Extract the (x, y) coordinate from the center of the cell holding the provided text.  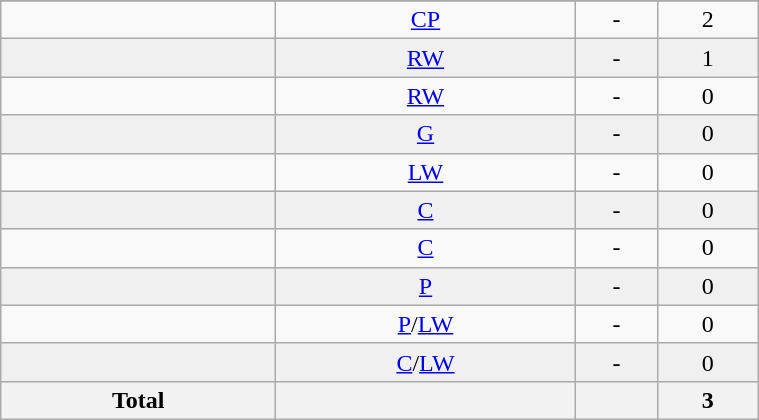
3 (708, 400)
Total (138, 400)
1 (708, 58)
C/LW (426, 362)
P/LW (426, 324)
2 (708, 20)
CP (426, 20)
LW (426, 172)
P (426, 286)
G (426, 134)
